Scan for the cell matching the given text and deliver its (X, Y) coordinate at center. 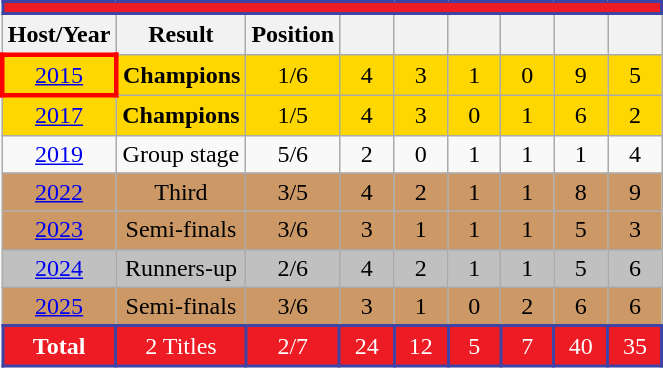
Third (181, 192)
1/6 (293, 74)
2 Titles (181, 346)
2024 (59, 268)
2017 (59, 115)
2023 (59, 230)
Host/Year (59, 34)
2/6 (293, 268)
2025 (59, 306)
3/5 (293, 192)
35 (635, 346)
Position (293, 34)
5/6 (293, 154)
Runners-up (181, 268)
7 (528, 346)
Result (181, 34)
8 (581, 192)
12 (421, 346)
24 (367, 346)
1/5 (293, 115)
Total (59, 346)
2015 (59, 74)
Group stage (181, 154)
2019 (59, 154)
2/7 (293, 346)
2022 (59, 192)
40 (581, 346)
